Capture the cell that displays the provided text and extract its [x, y] central coordinate. 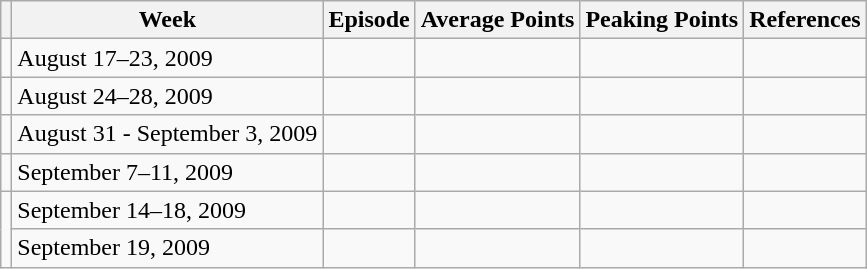
September 7–11, 2009 [168, 172]
August 17–23, 2009 [168, 58]
September 14–18, 2009 [168, 210]
Episode [369, 20]
August 31 - September 3, 2009 [168, 134]
September 19, 2009 [168, 248]
Week [168, 20]
Peaking Points [662, 20]
References [806, 20]
August 24–28, 2009 [168, 96]
Average Points [498, 20]
